Extract the (X, Y) coordinate from the center of the cell holding the provided text.  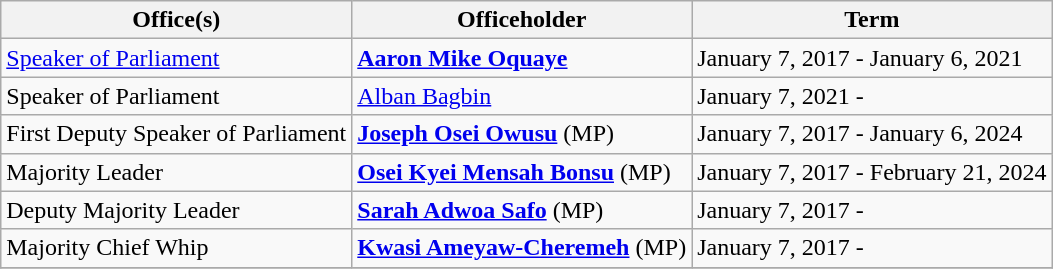
Majority Leader (176, 172)
January 7, 2017 - January 6, 2021 (872, 58)
Sarah Adwoa Safo (MP) (522, 210)
January 7, 2017 - February 21, 2024 (872, 172)
Deputy Majority Leader (176, 210)
Joseph Osei Owusu (MP) (522, 134)
Term (872, 20)
First Deputy Speaker of Parliament (176, 134)
Alban Bagbin (522, 96)
Majority Chief Whip (176, 248)
Osei Kyei Mensah Bonsu (MP) (522, 172)
Office(s) (176, 20)
January 7, 2017 - January 6, 2024 (872, 134)
January 7, 2021 - (872, 96)
Officeholder (522, 20)
Aaron Mike Oquaye (522, 58)
Kwasi Ameyaw-Cheremeh (MP) (522, 248)
